Extract the (x, y) coordinate from the center of the cell holding the provided text.  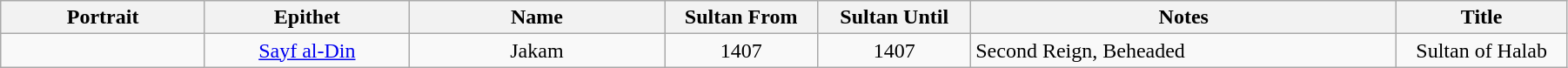
Name (536, 17)
Sultan of Halab (1482, 51)
Second Reign, Beheaded (1183, 51)
Sultan Until (895, 17)
Title (1482, 17)
Sayf al-Din (306, 51)
Sultan From (741, 17)
Portrait (103, 17)
Notes (1183, 17)
Epithet (306, 17)
Jakam (536, 51)
